From the cell containing the given text, extract its center point as (X, Y) coordinate. 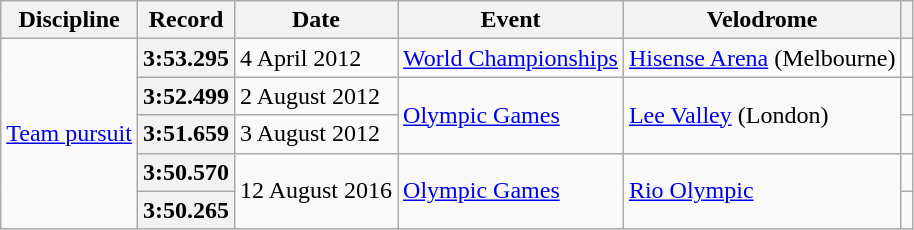
Discipline (70, 20)
Event (511, 20)
2 August 2012 (316, 96)
12 August 2016 (316, 191)
Date (316, 20)
Rio Olympic (762, 191)
4 April 2012 (316, 58)
Lee Valley (London) (762, 115)
Record (186, 20)
3:51.659 (186, 134)
World Championships (511, 58)
Team pursuit (70, 134)
Velodrome (762, 20)
3:52.499 (186, 96)
Hisense Arena (Melbourne) (762, 58)
3:53.295 (186, 58)
3:50.265 (186, 210)
3:50.570 (186, 172)
3 August 2012 (316, 134)
